Find where the given text appears and provide that cell's center as (X, Y) coordinate. 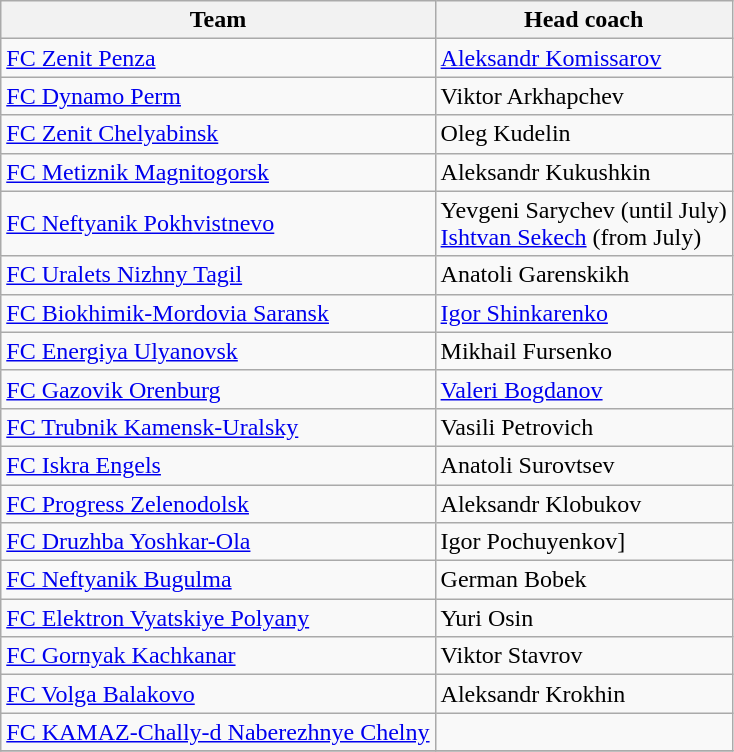
Head coach (584, 20)
FC Gornyak Kachkanar (218, 656)
Igor Shinkarenko (584, 313)
Oleg Kudelin (584, 134)
Aleksandr Kukushkin (584, 172)
FC Biokhimik-Mordovia Saransk (218, 313)
FC Progress Zelenodolsk (218, 503)
Team (218, 20)
FC Iskra Engels (218, 465)
FC Metiznik Magnitogorsk (218, 172)
Anatoli Surovtsev (584, 465)
Valeri Bogdanov (584, 389)
FC KAMAZ-Chally-d Naberezhnye Chelny (218, 732)
German Bobek (584, 580)
Aleksandr Klobukov (584, 503)
FC Neftyanik Bugulma (218, 580)
FC Zenit Chelyabinsk (218, 134)
Vasili Petrovich (584, 427)
FC Energiya Ulyanovsk (218, 351)
FC Zenit Penza (218, 58)
Aleksandr Krokhin (584, 694)
FC Uralets Nizhny Tagil (218, 275)
FC Druzhba Yoshkar-Ola (218, 542)
Viktor Arkhapchev (584, 96)
FC Dynamo Perm (218, 96)
Anatoli Garenskikh (584, 275)
FC Neftyanik Pokhvistnevo (218, 224)
FC Elektron Vyatskiye Polyany (218, 618)
Viktor Stavrov (584, 656)
Yuri Osin (584, 618)
Aleksandr Komissarov (584, 58)
FC Trubnik Kamensk-Uralsky (218, 427)
Yevgeni Sarychev (until July)Ishtvan Sekech (from July) (584, 224)
Igor Pochuyenkov] (584, 542)
FC Volga Balakovo (218, 694)
FC Gazovik Orenburg (218, 389)
Mikhail Fursenko (584, 351)
